Capture the cell that displays the provided text and extract its (X, Y) central coordinate. 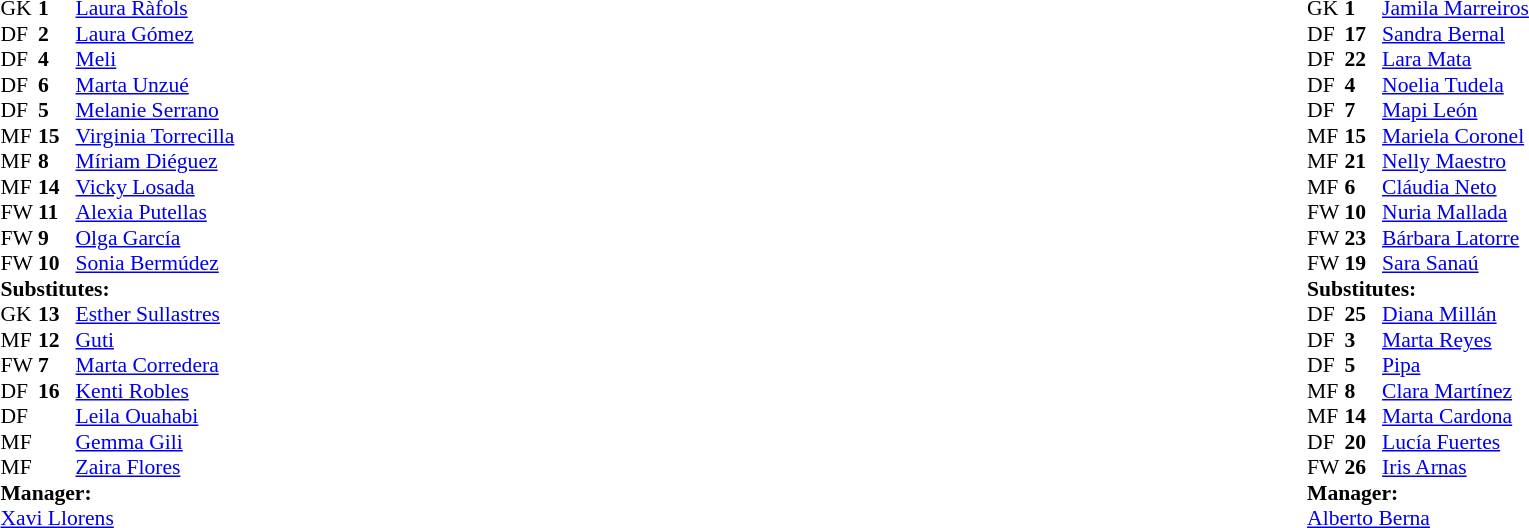
Clara Martínez (1456, 391)
13 (57, 315)
Lara Mata (1456, 59)
Guti (156, 340)
Vicky Losada (156, 187)
2 (57, 34)
Mariela Coronel (1456, 136)
Lucía Fuertes (1456, 442)
Virginia Torrecilla (156, 136)
Sara Sanaú (1456, 263)
GK (19, 315)
3 (1364, 340)
Marta Cardona (1456, 417)
26 (1364, 467)
Iris Arnas (1456, 467)
Gemma Gili (156, 442)
Pipa (1456, 365)
17 (1364, 34)
Alexia Putellas (156, 213)
Olga García (156, 238)
Bárbara Latorre (1456, 238)
Mapi León (1456, 111)
Leila Ouahabi (156, 417)
Nuria Mallada (1456, 213)
23 (1364, 238)
16 (57, 391)
Sonia Bermúdez (156, 263)
Míriam Diéguez (156, 161)
Zaira Flores (156, 467)
25 (1364, 315)
21 (1364, 161)
Laura Gómez (156, 34)
Cláudia Neto (1456, 187)
Nelly Maestro (1456, 161)
11 (57, 213)
20 (1364, 442)
19 (1364, 263)
12 (57, 340)
Kenti Robles (156, 391)
Marta Corredera (156, 365)
22 (1364, 59)
Marta Reyes (1456, 340)
Melanie Serrano (156, 111)
9 (57, 238)
Esther Sullastres (156, 315)
Sandra Bernal (1456, 34)
Marta Unzué (156, 85)
Diana Millán (1456, 315)
Meli (156, 59)
Noelia Tudela (1456, 85)
